Extract the [X, Y] coordinate from the center of the cell holding the provided text.  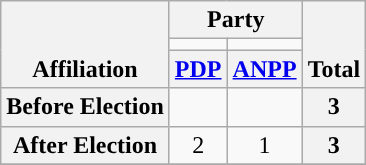
ANPP [264, 69]
Affiliation [86, 44]
Party [236, 20]
2 [198, 145]
Before Election [86, 107]
After Election [86, 145]
PDP [198, 69]
1 [264, 145]
Total [334, 44]
